Locate the cell with the specified text and output its (x, y) center coordinate. 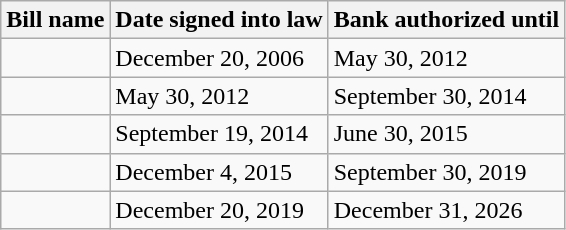
December 20, 2006 (219, 58)
June 30, 2015 (446, 134)
Bill name (56, 20)
Bank authorized until (446, 20)
December 20, 2019 (219, 210)
Date signed into law (219, 20)
December 4, 2015 (219, 172)
September 30, 2014 (446, 96)
September 30, 2019 (446, 172)
December 31, 2026 (446, 210)
September 19, 2014 (219, 134)
